Extract the [x, y] coordinate from the center of the cell holding the provided text.  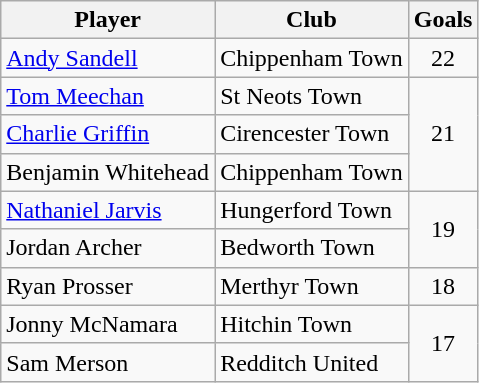
19 [443, 229]
Sam Merson [108, 362]
Jonny McNamara [108, 324]
22 [443, 58]
Jordan Archer [108, 248]
Ryan Prosser [108, 286]
Merthyr Town [312, 286]
Hungerford Town [312, 210]
St Neots Town [312, 96]
Player [108, 20]
Club [312, 20]
Goals [443, 20]
Redditch United [312, 362]
Nathaniel Jarvis [108, 210]
Charlie Griffin [108, 134]
Cirencester Town [312, 134]
18 [443, 286]
Tom Meechan [108, 96]
Hitchin Town [312, 324]
Benjamin Whitehead [108, 172]
Andy Sandell [108, 58]
21 [443, 134]
17 [443, 343]
Bedworth Town [312, 248]
